Return the (X, Y) coordinate for the center point of the cell that contains the specified text.  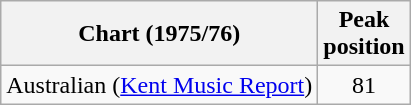
81 (364, 85)
Chart (1975/76) (160, 34)
Peakposition (364, 34)
Australian (Kent Music Report) (160, 85)
